Find where the given text appears and provide that cell's center as [x, y] coordinate. 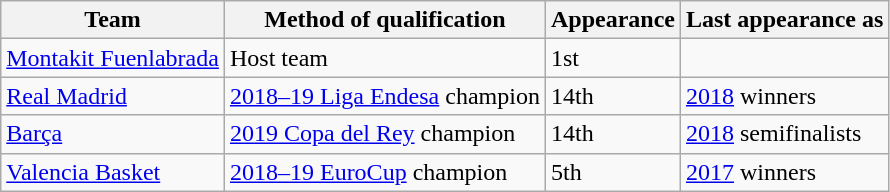
Barça [113, 134]
Team [113, 20]
2018 semifinalists [784, 134]
5th [612, 172]
Montakit Fuenlabrada [113, 58]
Real Madrid [113, 96]
2018–19 Liga Endesa champion [384, 96]
2019 Copa del Rey champion [384, 134]
Appearance [612, 20]
2018–19 EuroCup champion [384, 172]
Host team [384, 58]
Valencia Basket [113, 172]
2018 winners [784, 96]
Last appearance as [784, 20]
1st [612, 58]
Method of qualification [384, 20]
2017 winners [784, 172]
